Identify which cell holds the provided text, then report its [x, y] central coordinate. 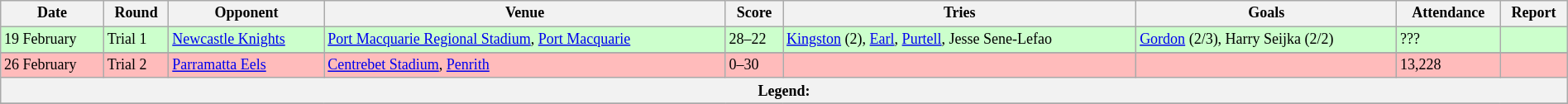
Centrebet Stadium, Penrith [524, 64]
Attendance [1449, 13]
26 February [53, 64]
Gordon (2/3), Harry Seijka (2/2) [1267, 40]
Kingston (2), Earl, Purtell, Jesse Sene-Lefao [959, 40]
13,228 [1449, 64]
Tries [959, 13]
Parramatta Eels [246, 64]
Score [754, 13]
Port Macquarie Regional Stadium, Port Macquarie [524, 40]
28–22 [754, 40]
Goals [1267, 13]
Opponent [246, 13]
19 February [53, 40]
Newcastle Knights [246, 40]
Trial 1 [136, 40]
0–30 [754, 64]
Trial 2 [136, 64]
Round [136, 13]
Venue [524, 13]
Report [1533, 13]
??? [1449, 40]
Legend: [784, 91]
Date [53, 13]
